From the cell containing the given text, extract its center point as (X, Y) coordinate. 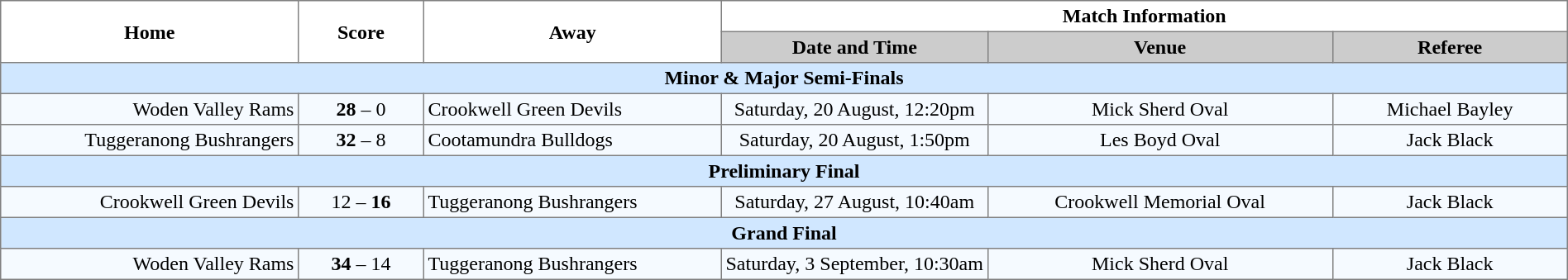
Saturday, 27 August, 10:40am (854, 202)
Saturday, 20 August, 1:50pm (854, 140)
Saturday, 20 August, 12:20pm (854, 109)
Grand Final (784, 233)
Referee (1450, 47)
Michael Bayley (1450, 109)
32 – 8 (361, 140)
Crookwell Memorial Oval (1159, 202)
Minor & Major Semi-Finals (784, 78)
12 – 16 (361, 202)
Away (572, 31)
Date and Time (854, 47)
Home (150, 31)
Venue (1159, 47)
Cootamundra Bulldogs (572, 140)
Match Information (1145, 17)
Saturday, 3 September, 10:30am (854, 264)
34 – 14 (361, 264)
28 – 0 (361, 109)
Preliminary Final (784, 171)
Les Boyd Oval (1159, 140)
Score (361, 31)
